Return (X, Y) of the center of cell containing provided text 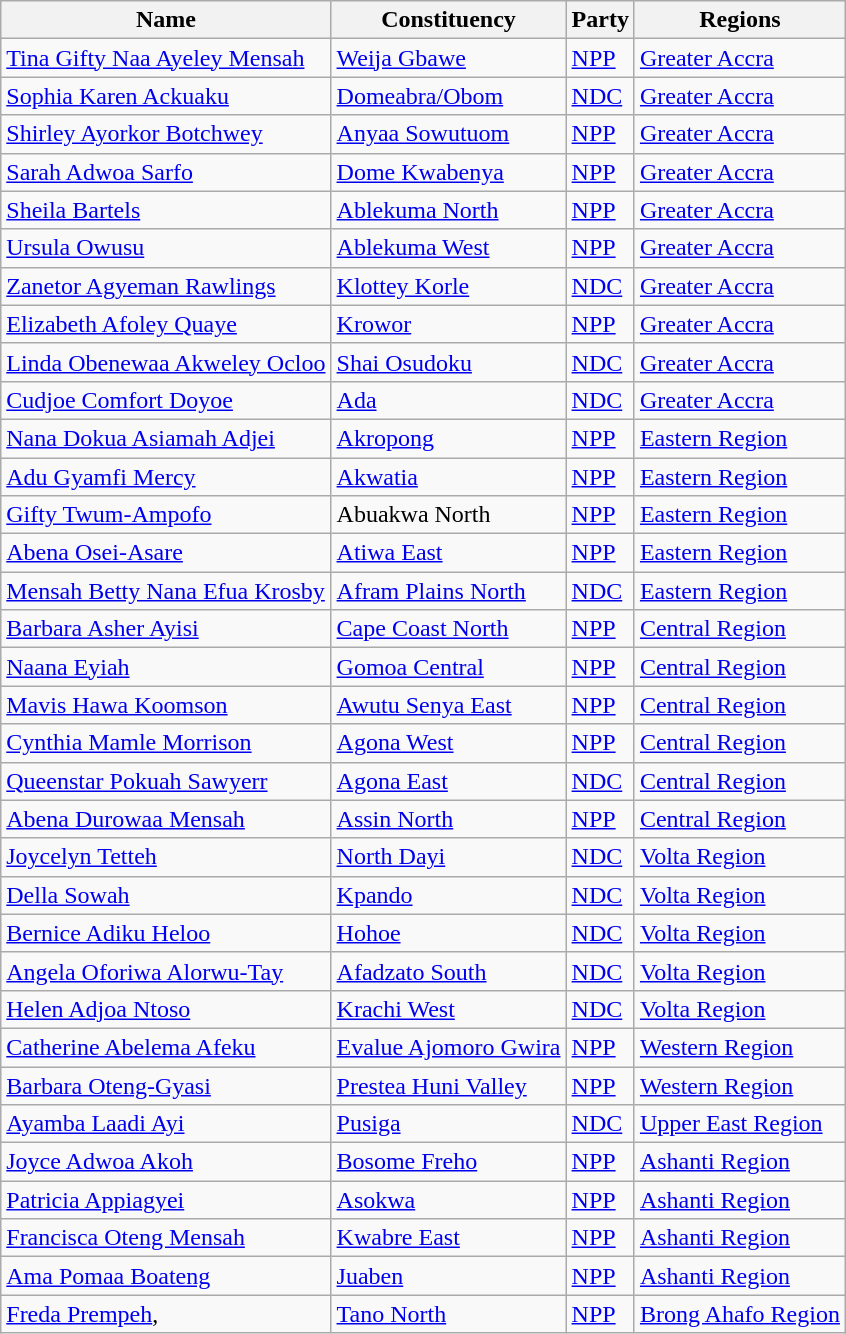
Krachi West (448, 1009)
Name (166, 20)
Afram Plains North (448, 591)
Asokwa (448, 1200)
Francisca Oteng Mensah (166, 1238)
Atiwa East (448, 553)
Ama Pomaa Boateng (166, 1276)
Mensah Betty Nana Efua Krosby (166, 591)
Joyce Adwoa Akoh (166, 1162)
Sheila Bartels (166, 210)
Patricia Appiagyei (166, 1200)
Hohoe (448, 933)
Assin North (448, 819)
Cudjoe Comfort Doyoe (166, 400)
Tina Gifty Naa Ayeley Mensah (166, 58)
Afadzato South (448, 971)
Linda Obenewaa Akweley Ocloo (166, 362)
Ursula Owusu (166, 248)
Klottey Korle (448, 286)
Abena Durowaa Mensah (166, 819)
Pusiga (448, 1124)
Dome Kwabenya (448, 172)
Joycelyn Tetteh (166, 857)
Cape Coast North (448, 629)
Catherine Abelema Afeku (166, 1047)
Mavis Hawa Koomson (166, 705)
Tano North (448, 1314)
Elizabeth Afoley Quaye (166, 324)
Bosome Freho (448, 1162)
Anyaa Sowutuom (448, 134)
Barbara Asher Ayisi (166, 629)
Angela Oforiwa Alorwu-Tay (166, 971)
Prestea Huni Valley (448, 1085)
Abuakwa North (448, 515)
Akwatia (448, 477)
Awutu Senya East (448, 705)
Naana Eyiah (166, 667)
Domeabra/Obom (448, 96)
Helen Adjoa Ntoso (166, 1009)
Agona East (448, 781)
Adu Gyamfi Mercy (166, 477)
Queenstar Pokuah Sawyerr (166, 781)
North Dayi (448, 857)
Party (600, 20)
Constituency (448, 20)
Agona West (448, 743)
Regions (740, 20)
Bernice Adiku Heloo (166, 933)
Akropong (448, 438)
Krowor (448, 324)
Cynthia Mamle Morrison (166, 743)
Nana Dokua Asiamah Adjei (166, 438)
Gifty Twum-Ampofo (166, 515)
Upper East Region (740, 1124)
Brong Ahafo Region (740, 1314)
Juaben (448, 1276)
Ablekuma West (448, 248)
Barbara Oteng-Gyasi (166, 1085)
Abena Osei-Asare (166, 553)
Sophia Karen Ackuaku (166, 96)
Freda Prempeh, (166, 1314)
Kpando (448, 895)
Evalue Ajomoro Gwira (448, 1047)
Della Sowah (166, 895)
Ayamba Laadi Ayi (166, 1124)
Kwabre East (448, 1238)
Ablekuma North (448, 210)
Zanetor Agyeman Rawlings (166, 286)
Shai Osudoku (448, 362)
Sarah Adwoa Sarfo (166, 172)
Gomoa Central (448, 667)
Weija Gbawe (448, 58)
Ada (448, 400)
Shirley Ayorkor Botchwey (166, 134)
